Detect which cell encompasses the target text, then output its [x, y] center coordinate. 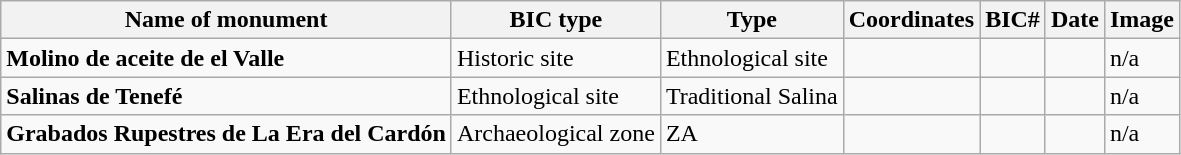
BIC# [1013, 20]
Salinas de Tenefé [226, 96]
BIC type [556, 20]
Grabados Rupestres de La Era del Cardón [226, 134]
Molino de aceite de el Valle [226, 58]
Coordinates [911, 20]
Historic site [556, 58]
Type [752, 20]
Image [1142, 20]
Name of monument [226, 20]
ZA [752, 134]
Archaeological zone [556, 134]
Traditional Salina [752, 96]
Date [1074, 20]
